From the cell containing the given text, extract its center point as [X, Y] coordinate. 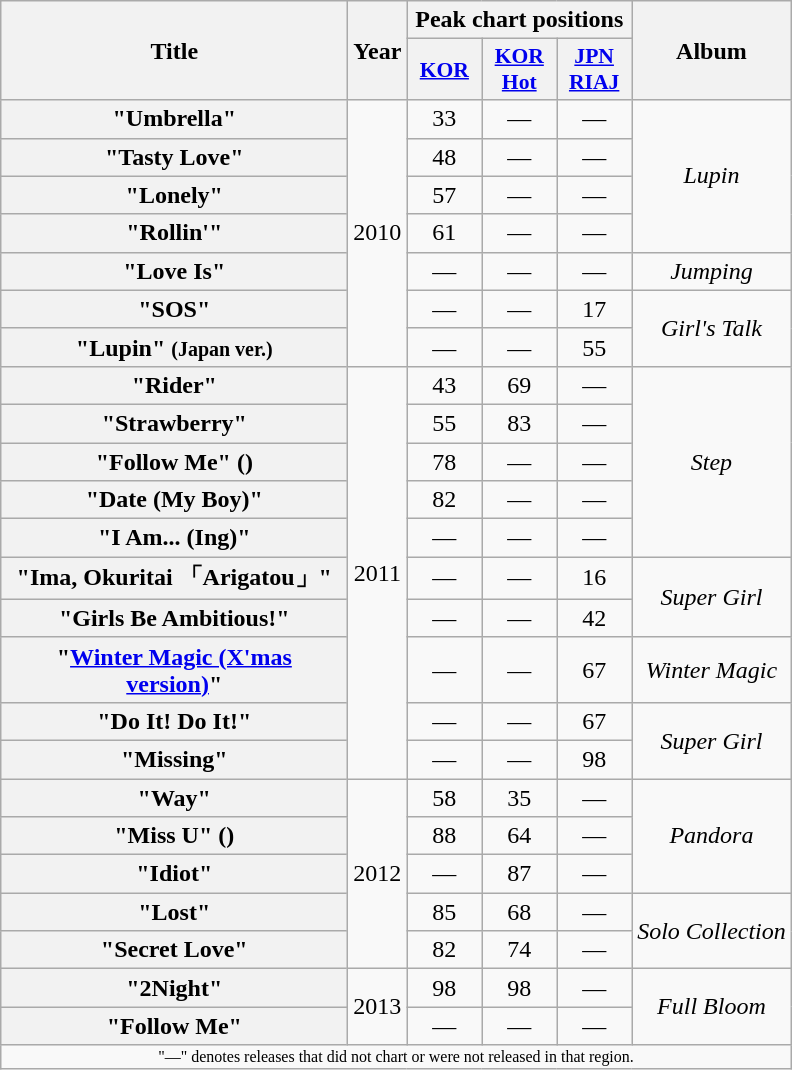
16 [594, 578]
Girl's Talk [712, 328]
35 [520, 797]
Peak chart positions [520, 20]
"Lonely" [174, 195]
"Lupin" (Japan ver.) [174, 347]
"Follow Me" [174, 1026]
"Strawberry" [174, 423]
Jumping [712, 271]
"Love Is" [174, 271]
2010 [378, 233]
Lupin [712, 176]
KORHot [520, 70]
85 [444, 912]
"Tasty Love" [174, 157]
48 [444, 157]
JPNRIAJ [594, 70]
83 [520, 423]
"Lost" [174, 912]
"Umbrella" [174, 119]
"Way" [174, 797]
"Ima, Okuritai 「Arigatou」" [174, 578]
Step [712, 461]
2012 [378, 873]
Winter Magic [712, 670]
57 [444, 195]
69 [520, 385]
"—" denotes releases that did not chart or were not released in that region. [396, 1057]
"Idiot" [174, 874]
"2Night" [174, 988]
2011 [378, 572]
74 [520, 950]
Title [174, 50]
88 [444, 836]
Pandora [712, 835]
2013 [378, 1007]
61 [444, 233]
"Miss U" () [174, 836]
Year [378, 50]
"Secret Love" [174, 950]
87 [520, 874]
"Do It! Do It!" [174, 721]
"Date (My Boy)" [174, 500]
64 [520, 836]
Full Bloom [712, 1007]
43 [444, 385]
"Winter Magic (X'mas version)" [174, 670]
"Missing" [174, 759]
42 [594, 618]
"I Am... (Ing)" [174, 538]
58 [444, 797]
Solo Collection [712, 931]
68 [520, 912]
"Rider" [174, 385]
Album [712, 50]
KOR [444, 70]
"Rollin'" [174, 233]
78 [444, 461]
17 [594, 309]
"SOS" [174, 309]
"Follow Me" () [174, 461]
"Girls Be Ambitious!" [174, 618]
33 [444, 119]
